Identify which cell holds the provided text, then report its [X, Y] central coordinate. 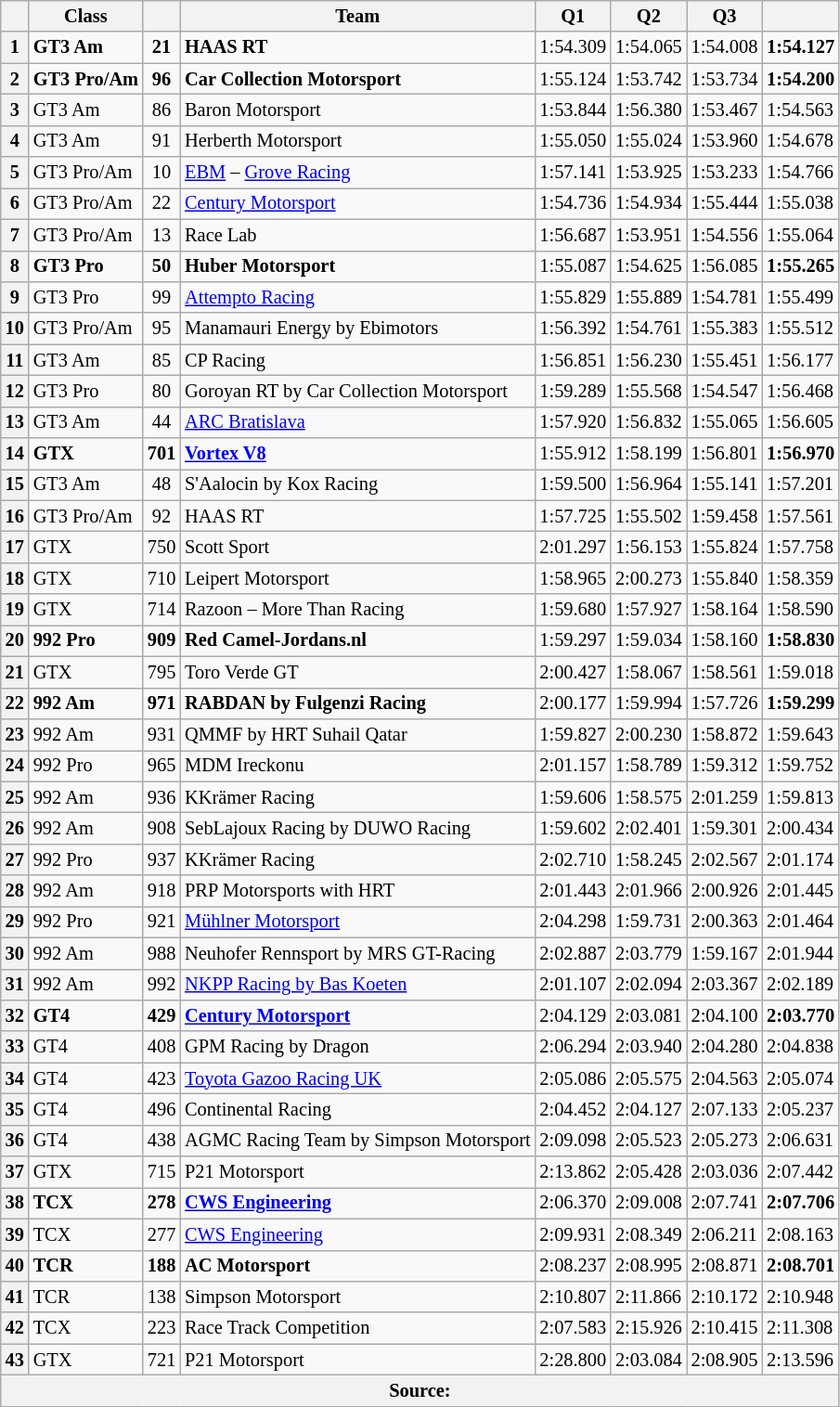
2:01.944 [800, 953]
ARC Bratislava [357, 422]
Source: [420, 1390]
1:59.643 [800, 734]
1:55.050 [573, 141]
Leipert Motorsport [357, 578]
2:10.415 [725, 1328]
1:54.556 [725, 235]
921 [162, 922]
1:59.606 [573, 797]
423 [162, 1078]
2:00.363 [725, 922]
Mühlner Motorsport [357, 922]
2:01.157 [573, 766]
33 [15, 1047]
26 [15, 828]
Baron Motorsport [357, 110]
1:55.568 [649, 391]
1:55.912 [573, 454]
2:00.273 [649, 578]
9 [15, 297]
EBM – Grove Racing [357, 173]
MDM Ireckonu [357, 766]
4 [15, 141]
2:08.349 [649, 1234]
1:59.752 [800, 766]
721 [162, 1360]
Red Camel-Jordans.nl [357, 640]
1:58.245 [649, 859]
8 [15, 266]
1:55.141 [725, 484]
Vortex V8 [357, 454]
1:56.230 [649, 360]
429 [162, 1015]
80 [162, 391]
Manamauri Energy by Ebimotors [357, 329]
138 [162, 1297]
2:04.563 [725, 1078]
1:53.925 [649, 173]
42 [15, 1328]
2:04.452 [573, 1109]
38 [15, 1203]
188 [162, 1266]
1:55.124 [573, 79]
Goroyan RT by Car Collection Motorsport [357, 391]
1:59.994 [649, 703]
1:59.602 [573, 828]
S'Aalocin by Kox Racing [357, 484]
2:01.443 [573, 891]
GPM Racing by Dragon [357, 1047]
1:58.575 [649, 797]
2:07.583 [573, 1328]
5 [15, 173]
1:57.758 [800, 547]
2:05.273 [725, 1141]
12 [15, 391]
92 [162, 516]
Razoon – More Than Racing [357, 610]
SebLajoux Racing by DUWO Racing [357, 828]
2:03.081 [649, 1015]
2:04.129 [573, 1015]
1:55.444 [725, 203]
992 [162, 985]
86 [162, 110]
1:56.832 [649, 422]
2:08.163 [800, 1234]
2:04.838 [800, 1047]
1:53.742 [649, 79]
2:00.230 [649, 734]
2:07.133 [725, 1109]
909 [162, 640]
20 [15, 640]
1:58.830 [800, 640]
91 [162, 141]
2:06.211 [725, 1234]
29 [15, 922]
2:04.280 [725, 1047]
1:58.965 [573, 578]
Q1 [573, 16]
1:55.065 [725, 422]
1:59.500 [573, 484]
Simpson Motorsport [357, 1297]
3 [15, 110]
2:10.172 [725, 1297]
Class [85, 16]
715 [162, 1172]
2:01.445 [800, 891]
Q2 [649, 16]
1:55.383 [725, 329]
931 [162, 734]
1:54.200 [800, 79]
43 [15, 1360]
1:58.067 [649, 672]
1:58.590 [800, 610]
Attempto Racing [357, 297]
1:54.625 [649, 266]
2:05.575 [649, 1078]
2:04.127 [649, 1109]
1:56.851 [573, 360]
24 [15, 766]
1:58.199 [649, 454]
2:09.008 [649, 1203]
50 [162, 266]
1:59.813 [800, 797]
19 [15, 610]
99 [162, 297]
16 [15, 516]
34 [15, 1078]
44 [162, 422]
1:55.024 [649, 141]
1:59.312 [725, 766]
Continental Racing [357, 1109]
1:56.801 [725, 454]
Toro Verde GT [357, 672]
1:54.781 [725, 297]
PRP Motorsports with HRT [357, 891]
85 [162, 360]
1:57.141 [573, 173]
1:55.499 [800, 297]
2:13.862 [573, 1172]
1:55.064 [800, 235]
2:06.631 [800, 1141]
1:59.034 [649, 640]
1:53.233 [725, 173]
1:58.164 [725, 610]
2:02.401 [649, 828]
1:53.467 [725, 110]
1:55.824 [725, 547]
2:08.995 [649, 1266]
408 [162, 1047]
28 [15, 891]
936 [162, 797]
1:54.563 [800, 110]
1:54.309 [573, 47]
95 [162, 329]
39 [15, 1234]
40 [15, 1266]
1:55.087 [573, 266]
1:54.766 [800, 173]
1:54.127 [800, 47]
795 [162, 672]
2:03.779 [649, 953]
1:54.547 [725, 391]
2:02.710 [573, 859]
2:01.107 [573, 985]
278 [162, 1203]
223 [162, 1328]
1:59.289 [573, 391]
1:57.927 [649, 610]
2:02.567 [725, 859]
7 [15, 235]
701 [162, 454]
2:05.086 [573, 1078]
1:55.840 [725, 578]
1:59.167 [725, 953]
Race Lab [357, 235]
2:03.770 [800, 1015]
35 [15, 1109]
438 [162, 1141]
2:04.100 [725, 1015]
2:05.428 [649, 1172]
2:07.442 [800, 1172]
2:01.966 [649, 891]
2:03.084 [649, 1360]
2:02.094 [649, 985]
2:08.871 [725, 1266]
1:54.678 [800, 141]
30 [15, 953]
2:28.800 [573, 1360]
14 [15, 454]
25 [15, 797]
2:06.370 [573, 1203]
2:03.036 [725, 1172]
710 [162, 578]
1:58.359 [800, 578]
2:07.741 [725, 1203]
NKPP Racing by Bas Koeten [357, 985]
1:59.458 [725, 516]
1:56.468 [800, 391]
1:58.789 [649, 766]
2:05.074 [800, 1078]
27 [15, 859]
988 [162, 953]
Scott Sport [357, 547]
1:55.829 [573, 297]
2:01.259 [725, 797]
965 [162, 766]
Neuhofer Rennsport by MRS GT-Racing [357, 953]
2:07.706 [800, 1203]
1:54.761 [649, 329]
1:53.960 [725, 141]
1:54.065 [649, 47]
1:53.844 [573, 110]
1:54.934 [649, 203]
1:55.502 [649, 516]
1:56.605 [800, 422]
2:00.427 [573, 672]
1:55.265 [800, 266]
1:56.392 [573, 329]
1:55.451 [725, 360]
2:11.866 [649, 1297]
1:59.301 [725, 828]
41 [15, 1297]
1:58.561 [725, 672]
1:53.734 [725, 79]
2:00.926 [725, 891]
1:53.951 [649, 235]
1:55.889 [649, 297]
96 [162, 79]
1:56.380 [649, 110]
QMMF by HRT Suhail Qatar [357, 734]
2:03.367 [725, 985]
1 [15, 47]
36 [15, 1141]
1:56.177 [800, 360]
2:01.174 [800, 859]
2:09.098 [573, 1141]
2:04.298 [573, 922]
15 [15, 484]
2:10.948 [800, 1297]
48 [162, 484]
750 [162, 547]
Car Collection Motorsport [357, 79]
1:56.153 [649, 547]
496 [162, 1109]
2:01.297 [573, 547]
1:57.725 [573, 516]
2:08.701 [800, 1266]
1:56.687 [573, 235]
Huber Motorsport [357, 266]
2:08.237 [573, 1266]
1:56.970 [800, 454]
2:03.940 [649, 1047]
2:05.237 [800, 1109]
2:08.905 [725, 1360]
23 [15, 734]
RABDAN by Fulgenzi Racing [357, 703]
1:59.299 [800, 703]
714 [162, 610]
Q3 [725, 16]
2:05.523 [649, 1141]
1:57.920 [573, 422]
Herberth Motorsport [357, 141]
2:11.308 [800, 1328]
AC Motorsport [357, 1266]
971 [162, 703]
1:54.008 [725, 47]
17 [15, 547]
1:59.018 [800, 672]
1:59.680 [573, 610]
1:59.297 [573, 640]
918 [162, 891]
1:59.827 [573, 734]
277 [162, 1234]
1:57.726 [725, 703]
2:02.189 [800, 985]
1:59.731 [649, 922]
1:55.512 [800, 329]
Toyota Gazoo Racing UK [357, 1078]
2:13.596 [800, 1360]
6 [15, 203]
2 [15, 79]
1:58.872 [725, 734]
1:54.736 [573, 203]
1:57.561 [800, 516]
AGMC Racing Team by Simpson Motorsport [357, 1141]
2:01.464 [800, 922]
18 [15, 578]
2:02.887 [573, 953]
908 [162, 828]
Race Track Competition [357, 1328]
2:09.931 [573, 1234]
31 [15, 985]
1:55.038 [800, 203]
2:15.926 [649, 1328]
2:00.434 [800, 828]
937 [162, 859]
1:58.160 [725, 640]
CP Racing [357, 360]
1:56.964 [649, 484]
1:56.085 [725, 266]
2:06.294 [573, 1047]
2:00.177 [573, 703]
1:57.201 [800, 484]
Team [357, 16]
11 [15, 360]
32 [15, 1015]
37 [15, 1172]
2:10.807 [573, 1297]
